Determine the (x, y) coordinate at the center of the cell enclosing the given text.  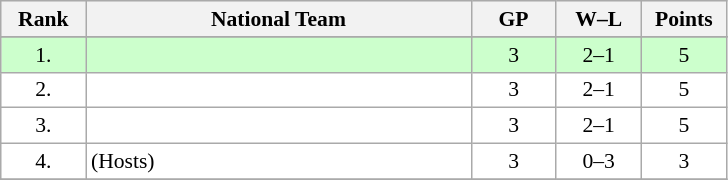
Rank (44, 19)
2. (44, 90)
1. (44, 55)
National Team (278, 19)
W–L (598, 19)
Points (684, 19)
GP (514, 19)
0–3 (598, 162)
4. (44, 162)
3. (44, 126)
(Hosts) (278, 162)
